Identify which cell holds the provided text, then report its [x, y] central coordinate. 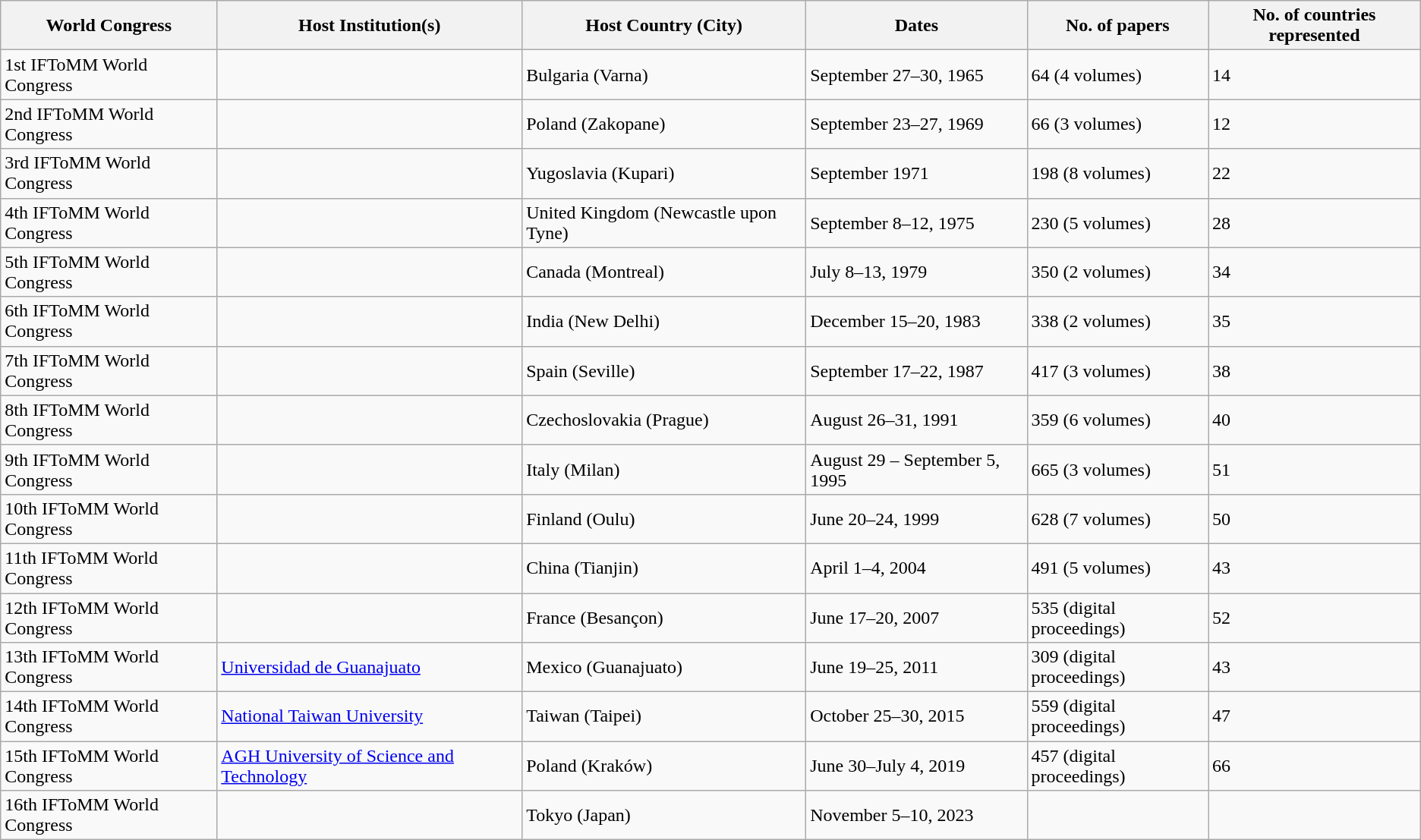
1st IFToMM World Congress [109, 74]
Tokyo (Japan) [664, 815]
665 (3 volumes) [1117, 469]
June 20–24, 1999 [917, 519]
2nd IFToMM World Congress [109, 124]
7th IFToMM World Congress [109, 370]
457 (digital proceedings) [1117, 766]
July 8–13, 1979 [917, 272]
Finland (Oulu) [664, 519]
Poland (Kraków) [664, 766]
12th IFToMM World Congress [109, 618]
AGH University of Science and Technology [370, 766]
535 (digital proceedings) [1117, 618]
April 1–4, 2004 [917, 568]
World Congress [109, 26]
16th IFToMM World Congress [109, 815]
10th IFToMM World Congress [109, 519]
47 [1315, 716]
52 [1315, 618]
9th IFToMM World Congress [109, 469]
June 19–25, 2011 [917, 668]
14 [1315, 74]
22 [1315, 173]
September 1971 [917, 173]
14th IFToMM World Congress [109, 716]
34 [1315, 272]
June 17–20, 2007 [917, 618]
64 (4 volumes) [1117, 74]
309 (digital proceedings) [1117, 668]
359 (6 volumes) [1117, 420]
13th IFToMM World Congress [109, 668]
Host Country (City) [664, 26]
5th IFToMM World Congress [109, 272]
338 (2 volumes) [1117, 322]
66 [1315, 766]
Mexico (Guanajuato) [664, 668]
No. of papers [1117, 26]
50 [1315, 519]
December 15–20, 1983 [917, 322]
Yugoslavia (Kupari) [664, 173]
Canada (Montreal) [664, 272]
China (Tianjin) [664, 568]
8th IFToMM World Congress [109, 420]
66 (3 volumes) [1117, 124]
28 [1315, 223]
417 (3 volumes) [1117, 370]
198 (8 volumes) [1117, 173]
40 [1315, 420]
3rd IFToMM World Congress [109, 173]
Universidad de Guanajuato [370, 668]
August 26–31, 1991 [917, 420]
India (New Delhi) [664, 322]
October 25–30, 2015 [917, 716]
No. of countries represented [1315, 26]
51 [1315, 469]
Spain (Seville) [664, 370]
November 5–10, 2023 [917, 815]
350 (2 volumes) [1117, 272]
Italy (Milan) [664, 469]
491 (5 volumes) [1117, 568]
35 [1315, 322]
June 30–July 4, 2019 [917, 766]
6th IFToMM World Congress [109, 322]
Poland (Zakopane) [664, 124]
559 (digital proceedings) [1117, 716]
September 27–30, 1965 [917, 74]
Dates [917, 26]
September 8–12, 1975 [917, 223]
230 (5 volumes) [1117, 223]
12 [1315, 124]
Czechoslovakia (Prague) [664, 420]
Taiwan (Taipei) [664, 716]
France (Besançon) [664, 618]
15th IFToMM World Congress [109, 766]
Bulgaria (Varna) [664, 74]
National Taiwan University [370, 716]
August 29 – September 5, 1995 [917, 469]
United Kingdom (Newcastle upon Tyne) [664, 223]
September 23–27, 1969 [917, 124]
4th IFToMM World Congress [109, 223]
628 (7 volumes) [1117, 519]
Host Institution(s) [370, 26]
11th IFToMM World Congress [109, 568]
38 [1315, 370]
September 17–22, 1987 [917, 370]
